Determine the (X, Y) coordinate at the center of the cell enclosing the given text.  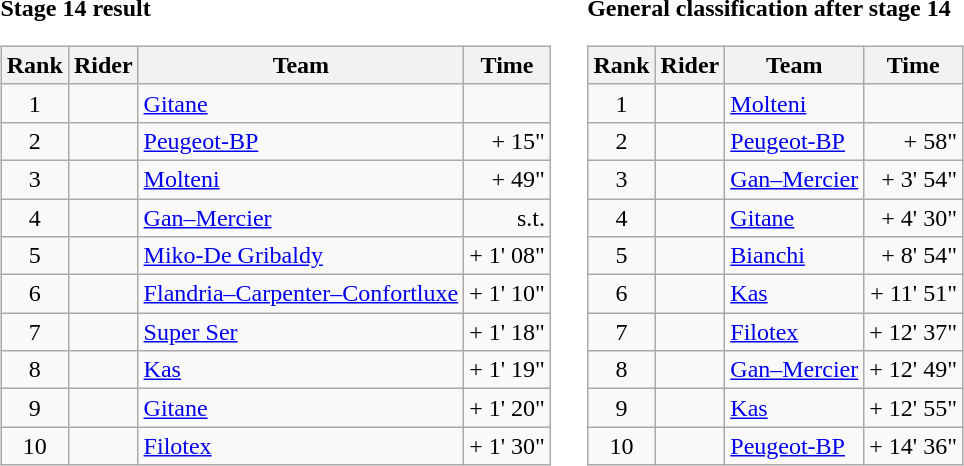
s.t. (508, 217)
+ 1' 30" (508, 446)
Super Ser (301, 332)
Miko-De Gribaldy (301, 256)
+ 14' 36" (914, 446)
+ 12' 55" (914, 408)
+ 11' 51" (914, 294)
+ 49" (508, 179)
+ 1' 10" (508, 294)
+ 1' 19" (508, 370)
+ 58" (914, 141)
+ 8' 54" (914, 256)
+ 1' 20" (508, 408)
+ 12' 37" (914, 332)
+ 12' 49" (914, 370)
+ 15" (508, 141)
+ 1' 18" (508, 332)
+ 3' 54" (914, 179)
+ 1' 08" (508, 256)
Bianchi (794, 256)
+ 4' 30" (914, 217)
Flandria–Carpenter–Confortluxe (301, 294)
